Determine the (X, Y) coordinate at the center of the cell enclosing the given text.  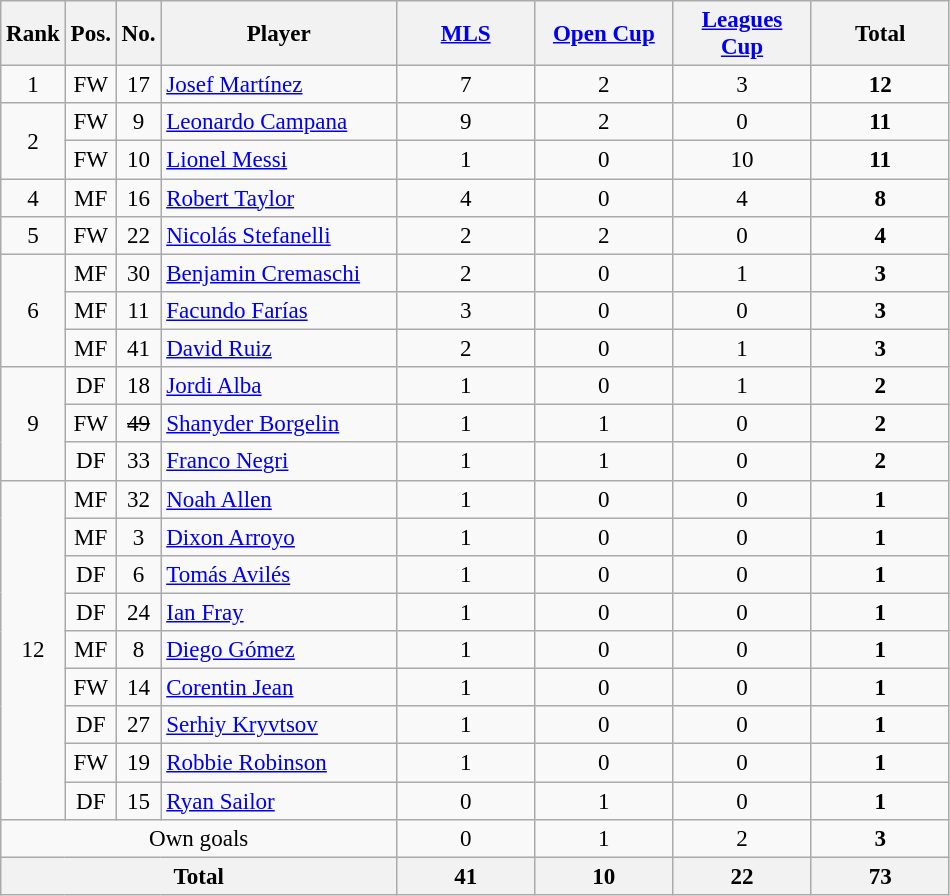
Dixon Arroyo (279, 537)
No. (138, 34)
Serhiy Kryvtsov (279, 725)
MLS (466, 34)
Robbie Robinson (279, 763)
24 (138, 612)
18 (138, 386)
17 (138, 85)
David Ruiz (279, 349)
Leagues Cup (742, 34)
Facundo Farías (279, 311)
16 (138, 198)
Pos. (90, 34)
Corentin Jean (279, 688)
49 (138, 424)
Lionel Messi (279, 160)
73 (880, 876)
19 (138, 763)
33 (138, 462)
14 (138, 688)
Franco Negri (279, 462)
Shanyder Borgelin (279, 424)
Tomás Avilés (279, 575)
Robert Taylor (279, 198)
Player (279, 34)
Ryan Sailor (279, 801)
Leonardo Campana (279, 122)
7 (466, 85)
Josef Martínez (279, 85)
Jordi Alba (279, 386)
Ian Fray (279, 612)
5 (33, 236)
Benjamin Cremaschi (279, 273)
Rank (33, 34)
Own goals (199, 839)
Diego Gómez (279, 650)
Nicolás Stefanelli (279, 236)
30 (138, 273)
27 (138, 725)
15 (138, 801)
Noah Allen (279, 499)
Open Cup (604, 34)
32 (138, 499)
